Extract the (x, y) coordinate from the center of the cell holding the provided text.  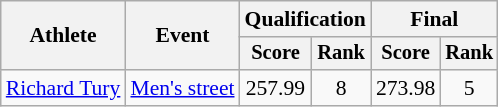
Men's street (182, 88)
Richard Tury (64, 88)
Qualification (306, 19)
273.98 (406, 88)
Athlete (64, 36)
8 (341, 88)
Final (434, 19)
Event (182, 36)
257.99 (276, 88)
5 (469, 88)
